Find where the given text appears and provide that cell's center as [X, Y] coordinate. 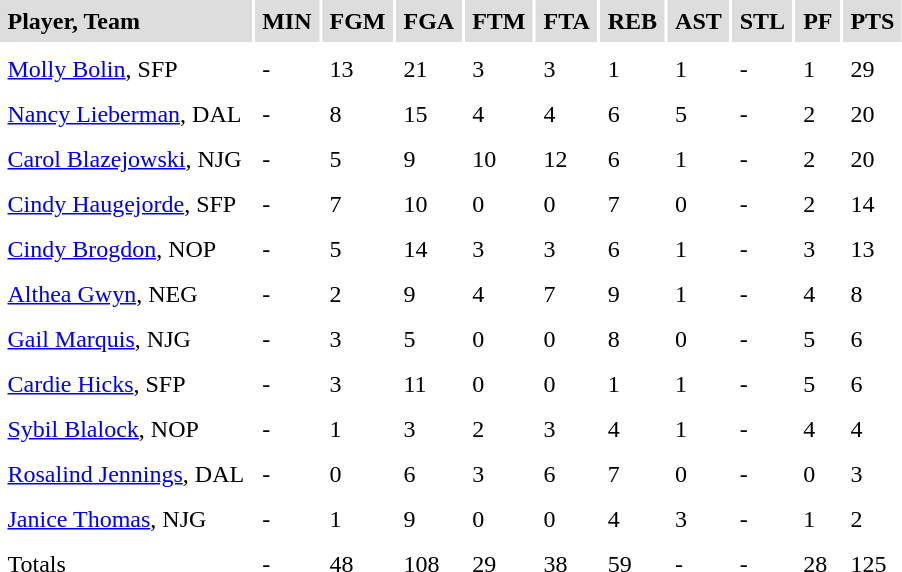
Althea Gwyn, NEG [126, 294]
Cardie Hicks, SFP [126, 384]
12 [566, 159]
Molly Bolin, SFP [126, 69]
FTA [566, 21]
15 [429, 114]
Nancy Lieberman, DAL [126, 114]
PF [818, 21]
29 [872, 69]
PTS [872, 21]
FTM [499, 21]
Cindy Haugejorde, SFP [126, 204]
AST [699, 21]
21 [429, 69]
Cindy Brogdon, NOP [126, 249]
MIN [287, 21]
11 [429, 384]
Gail Marquis, NJG [126, 339]
REB [632, 21]
Player, Team [126, 21]
STL [762, 21]
Janice Thomas, NJG [126, 519]
Sybil Blalock, NOP [126, 429]
FGM [358, 21]
FGA [429, 21]
Rosalind Jennings, DAL [126, 474]
Carol Blazejowski, NJG [126, 159]
